Output the [X, Y] coordinate of the center of the cell containing the given text.  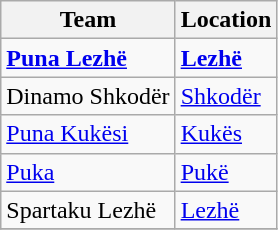
Puka [88, 172]
Spartaku Lezhë [88, 210]
Dinamo Shkodër [88, 96]
Puna Kukësi [88, 134]
Location [226, 20]
Team [88, 20]
Shkodër [226, 96]
Kukës [226, 134]
Puna Lezhë [88, 58]
Pukë [226, 172]
